Output the [X, Y] coordinate of the center of the cell containing the given text.  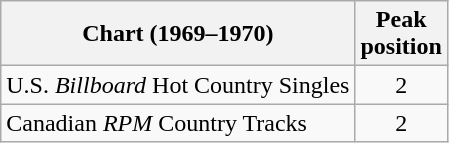
Chart (1969–1970) [178, 34]
Peakposition [401, 34]
U.S. Billboard Hot Country Singles [178, 85]
Canadian RPM Country Tracks [178, 123]
